Return [x, y] of the center of cell containing provided text 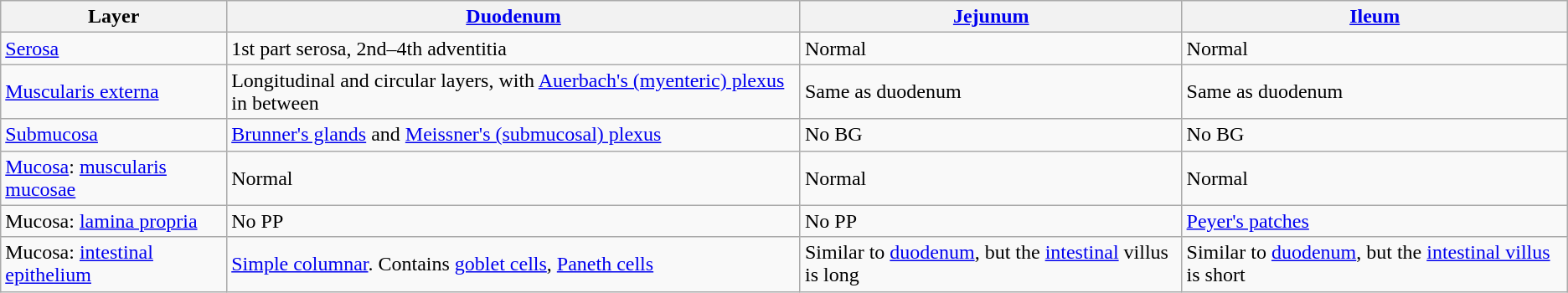
Serosa [114, 49]
Jejunum [991, 17]
Mucosa: lamina propria [114, 221]
Layer [114, 17]
Simple columnar. Contains goblet cells, Paneth cells [514, 265]
Muscularis externa [114, 92]
Similar to duodenum, but the intestinal villus is short [1375, 265]
Mucosa: muscularis mucosae [114, 177]
1st part serosa, 2nd–4th adventitia [514, 49]
Mucosa: intestinal epithelium [114, 265]
Brunner's glands and Meissner's (submucosal) plexus [514, 135]
Peyer's patches [1375, 221]
Duodenum [514, 17]
Similar to duodenum, but the intestinal villus is long [991, 265]
Ileum [1375, 17]
Longitudinal and circular layers, with Auerbach's (myenteric) plexus in between [514, 92]
Submucosa [114, 135]
